Determine the (x, y) coordinate at the center of the cell enclosing the given text.  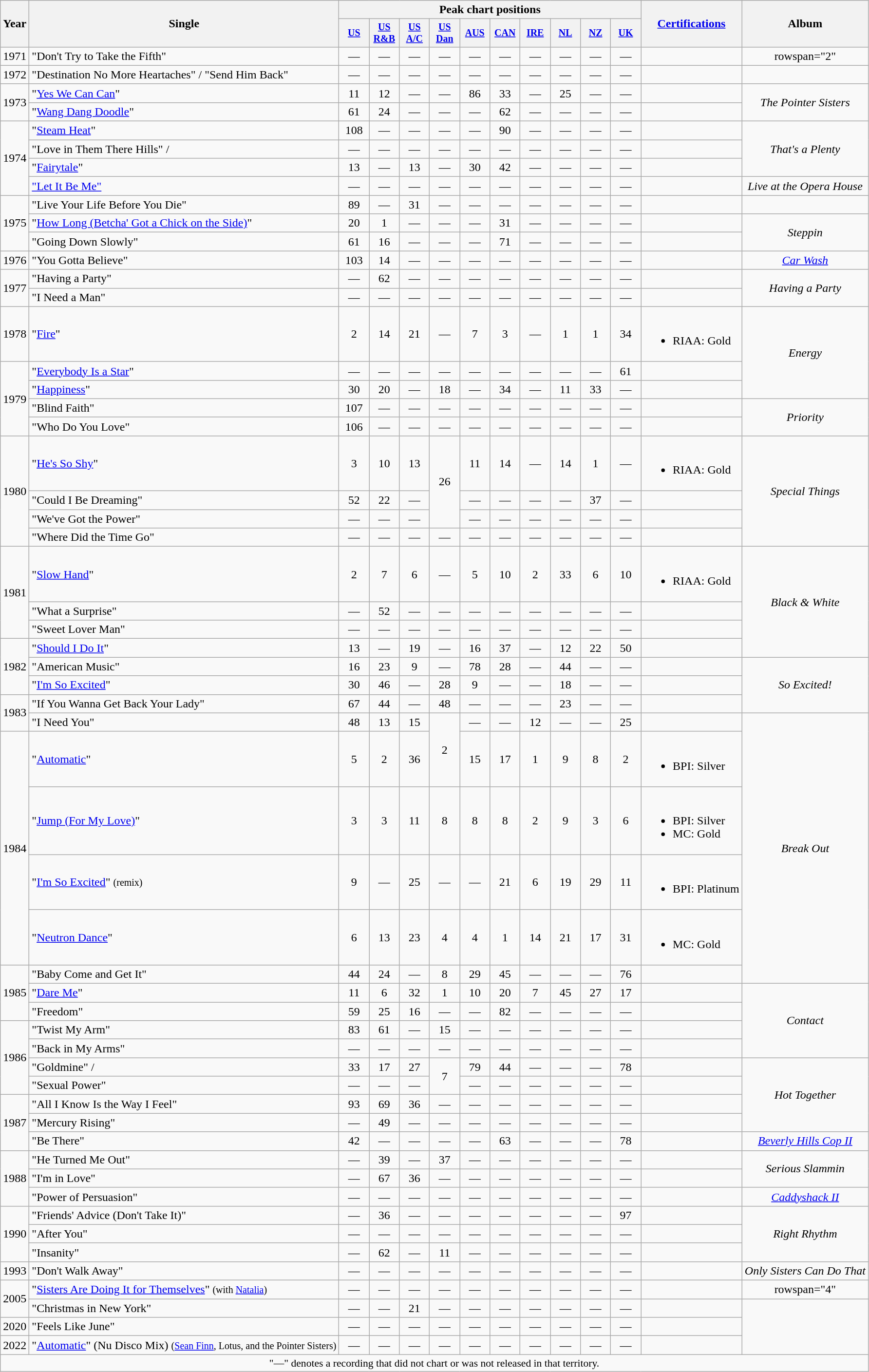
Break Out (805, 848)
Only Sisters Can Do That (805, 1271)
"Going Down Slowly" (184, 242)
Priority (805, 417)
Serious Slammin (805, 1169)
1987 (15, 1123)
2022 (15, 1345)
39 (384, 1160)
"Sweet Lover Man" (184, 629)
That's a Plenty (805, 149)
"Dare Me" (184, 993)
107 (354, 408)
"Freedom" (184, 1011)
71 (505, 242)
"Sisters Are Doing It for Themselves" (with Natalia) (184, 1290)
"Be There" (184, 1141)
rowspan="2" (805, 56)
MC: Gold (692, 937)
USDan (445, 33)
1972 (15, 75)
BPI: Platinum (692, 882)
Peak chart positions (490, 10)
59 (354, 1011)
Certifications (692, 24)
"Where Did the Time Go" (184, 537)
"Slow Hand" (184, 574)
"What a Surprise" (184, 611)
1982 (15, 667)
Live at the Opera House (805, 186)
"Feels Like June" (184, 1327)
"Steam Heat" (184, 131)
2020 (15, 1327)
"Insanity" (184, 1252)
"Automatic" (Nu Disco Mix) (Sean Finn, Lotus, and the Pointer Sisters) (184, 1345)
106 (354, 426)
Black & White (805, 602)
"Yes We Can Can" (184, 93)
89 (354, 205)
"Fire" (184, 334)
108 (354, 131)
"Baby Come and Get It" (184, 974)
"Destination No More Heartaches" / "Send Him Back" (184, 75)
USA/C (415, 33)
"Happiness" (184, 389)
Hot Together (805, 1095)
Caddyshack II (805, 1197)
103 (354, 260)
"Automatic" (184, 759)
32 (415, 993)
USR&B (384, 33)
CAN (505, 33)
"I Need a Man" (184, 297)
"Live Your Life Before You Die" (184, 205)
"Mercury Rising" (184, 1123)
Car Wash (805, 260)
1988 (15, 1178)
26 (445, 481)
76 (626, 974)
"You Gotta Believe" (184, 260)
"Don't Try to Take the Fifth" (184, 56)
1980 (15, 491)
Having a Party (805, 288)
1984 (15, 848)
1986 (15, 1058)
46 (384, 685)
"Should I Do It" (184, 648)
63 (505, 1141)
"Back in My Arms" (184, 1048)
So Excited! (805, 685)
"American Music" (184, 667)
1990 (15, 1234)
"Goldmine" / (184, 1067)
1971 (15, 56)
"Wang Dang Doodle" (184, 112)
Year (15, 24)
69 (384, 1104)
1974 (15, 158)
"We've Got the Power" (184, 519)
"Everybody Is a Star" (184, 371)
BPI: Silver (692, 759)
"Friends' Advice (Don't Take It)" (184, 1215)
AUS (475, 33)
1978 (15, 334)
50 (626, 648)
49 (384, 1123)
"All I Know Is the Way I Feel" (184, 1104)
NL (566, 33)
"Jump (For My Love)" (184, 820)
"He's So Shy" (184, 463)
"Having a Party" (184, 279)
"After You" (184, 1234)
Single (184, 24)
1979 (15, 399)
"Sexual Power" (184, 1086)
"Neutron Dance" (184, 937)
"—" denotes a recording that did not chart or was not released in that territory. (434, 1363)
1976 (15, 260)
BPI: SilverMC: Gold (692, 820)
rowspan="4" (805, 1290)
Contact (805, 1021)
Right Rhythm (805, 1234)
"I'm So Excited" (remix) (184, 882)
"How Long (Betcha' Got a Chick on the Side)" (184, 223)
93 (354, 1104)
UK (626, 33)
97 (626, 1215)
"Fairytale" (184, 168)
79 (475, 1067)
"I'm So Excited" (184, 685)
IRE (535, 33)
Album (805, 24)
1983 (15, 713)
83 (354, 1030)
"I Need You" (184, 722)
1993 (15, 1271)
"If You Wanna Get Back Your Lady" (184, 704)
"I'm in Love" (184, 1178)
1973 (15, 102)
"Twist My Arm" (184, 1030)
US (354, 33)
The Pointer Sisters (805, 102)
"Let It Be Me" (184, 186)
NZ (596, 33)
"Power of Persuasion" (184, 1197)
1985 (15, 992)
1975 (15, 223)
"Who Do You Love" (184, 426)
"Don't Walk Away" (184, 1271)
82 (505, 1011)
1981 (15, 592)
2005 (15, 1299)
Energy (805, 353)
86 (475, 93)
"Blind Faith" (184, 408)
Steppin (805, 232)
90 (505, 131)
Beverly Hills Cop II (805, 1141)
"Could I Be Dreaming" (184, 500)
"Love in Them There Hills" / (184, 149)
"Christmas in New York" (184, 1308)
Special Things (805, 491)
1977 (15, 288)
"He Turned Me Out" (184, 1160)
